Find where the given text appears and provide that cell's center as [X, Y] coordinate. 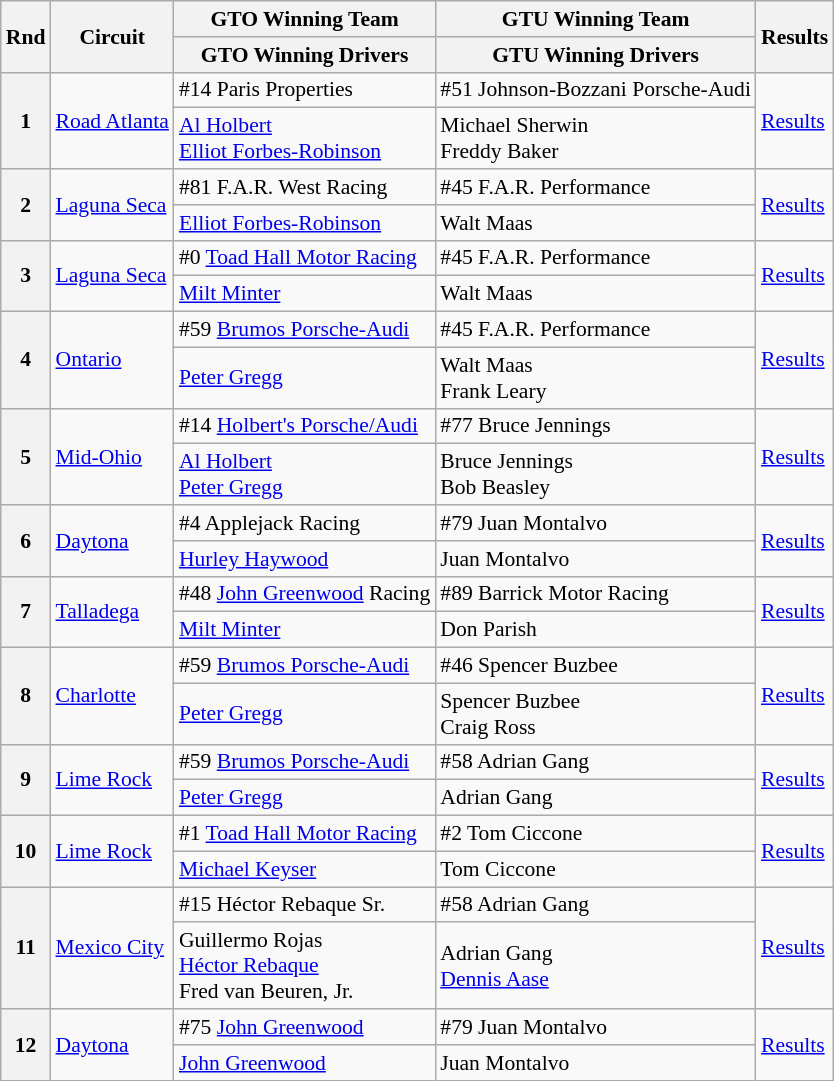
Guillermo Rojas Héctor Rebaque Fred van Beuren, Jr. [304, 966]
GTU Winning Drivers [596, 55]
Don Parish [596, 630]
9 [26, 780]
10 [26, 852]
Charlotte [112, 696]
John Greenwood [304, 1063]
12 [26, 1044]
Michael Keyser [304, 869]
Mid-Ohio [112, 456]
Adrian Gang [596, 798]
#51 Johnson-Bozzani Porsche-Audi [596, 90]
GTO Winning Team [304, 19]
Talladega [112, 612]
#14 Holbert's Porsche/Audi [304, 426]
#81 F.A.R. West Racing [304, 187]
#0 Toad Hall Motor Racing [304, 258]
4 [26, 360]
#14 Paris Properties [304, 90]
GTU Winning Team [596, 19]
7 [26, 612]
11 [26, 948]
#46 Spencer Buzbee [596, 666]
Elliot Forbes-Robinson [304, 223]
Road Atlanta [112, 120]
6 [26, 540]
#2 Tom Ciccone [596, 834]
#77 Bruce Jennings [596, 426]
5 [26, 456]
GTO Winning Drivers [304, 55]
Hurley Haywood [304, 559]
2 [26, 204]
Michael Sherwin Freddy Baker [596, 138]
Al Holbert Elliot Forbes-Robinson [304, 138]
Circuit [112, 36]
#75 John Greenwood [304, 1027]
8 [26, 696]
#15 Héctor Rebaque Sr. [304, 905]
Bruce Jennings Bob Beasley [596, 474]
3 [26, 276]
Adrian Gang Dennis Aase [596, 966]
#4 Applejack Racing [304, 523]
#89 Barrick Motor Racing [596, 594]
Rnd [26, 36]
Ontario [112, 360]
Walt Maas Frank Leary [596, 378]
Tom Ciccone [596, 869]
#48 John Greenwood Racing [304, 594]
#1 Toad Hall Motor Racing [304, 834]
1 [26, 120]
Spencer Buzbee Craig Ross [596, 714]
Mexico City [112, 948]
Al Holbert Peter Gregg [304, 474]
